Extract the (x, y) coordinate from the center of the cell holding the provided text.  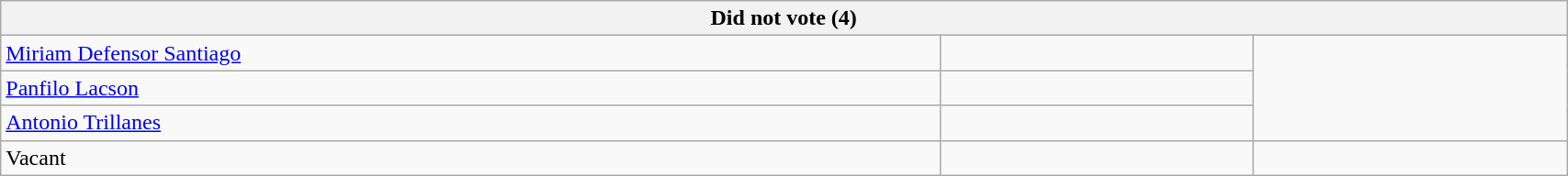
Miriam Defensor Santiago (470, 53)
Did not vote (4) (784, 18)
Antonio Trillanes (470, 123)
Vacant (470, 158)
Panfilo Lacson (470, 88)
